Return the [x, y] coordinate for the center point of the cell that contains the specified text.  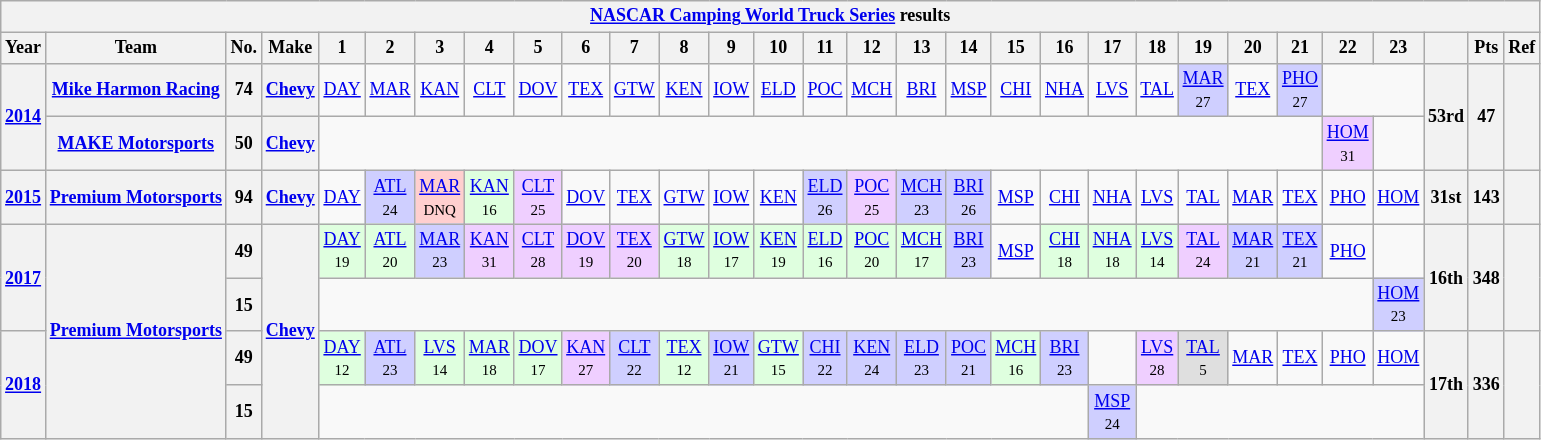
18 [1157, 48]
19 [1203, 48]
ELD [779, 90]
8 [684, 48]
12 [872, 48]
POC21 [968, 358]
MAR21 [1253, 251]
KAN16 [489, 197]
53rd [1446, 116]
13 [922, 48]
2018 [24, 384]
No. [244, 48]
31st [1446, 197]
NASCAR Camping World Truck Series results [770, 16]
CLT22 [635, 358]
BRI26 [968, 197]
MCH [872, 90]
LVS28 [1157, 358]
TEX21 [1300, 251]
TEX12 [684, 358]
336 [1486, 384]
KEN19 [779, 251]
PHO27 [1300, 90]
DAY19 [342, 251]
11 [825, 48]
23 [1398, 48]
TEX20 [635, 251]
94 [244, 197]
2 [390, 48]
MAR27 [1203, 90]
ATL20 [390, 251]
HOM31 [1348, 144]
DOV17 [538, 358]
14 [968, 48]
MAR23 [440, 251]
143 [1486, 197]
BRI [922, 90]
16th [1446, 278]
74 [244, 90]
MSP24 [1112, 412]
CLT25 [538, 197]
MARDNQ [440, 197]
21 [1300, 48]
Ref [1522, 48]
CLT [489, 90]
ATL23 [390, 358]
5 [538, 48]
POC20 [872, 251]
Year [24, 48]
KEN24 [872, 358]
GTW18 [684, 251]
NHA18 [1112, 251]
7 [635, 48]
ELD16 [825, 251]
POC25 [872, 197]
MAKE Motorsports [136, 144]
10 [779, 48]
17 [1112, 48]
CHI18 [1065, 251]
50 [244, 144]
2015 [24, 197]
Mike Harmon Racing [136, 90]
16 [1065, 48]
22 [1348, 48]
POC [825, 90]
MCH23 [922, 197]
KAN27 [586, 358]
ATL24 [390, 197]
KAN31 [489, 251]
1 [342, 48]
GTW15 [779, 358]
HOM23 [1398, 305]
ELD26 [825, 197]
3 [440, 48]
Make [290, 48]
DAY12 [342, 358]
DOV19 [586, 251]
TAL5 [1203, 358]
4 [489, 48]
CLT28 [538, 251]
MCH17 [922, 251]
IOW17 [732, 251]
348 [1486, 278]
2014 [24, 116]
MAR18 [489, 358]
6 [586, 48]
17th [1446, 384]
Team [136, 48]
IOW21 [732, 358]
2017 [24, 278]
CHI22 [825, 358]
KAN [440, 90]
MCH16 [1016, 358]
ELD23 [922, 358]
9 [732, 48]
Pts [1486, 48]
TAL24 [1203, 251]
47 [1486, 116]
20 [1253, 48]
